Provide the (X, Y) coordinate of the cell's center where the given text is located.  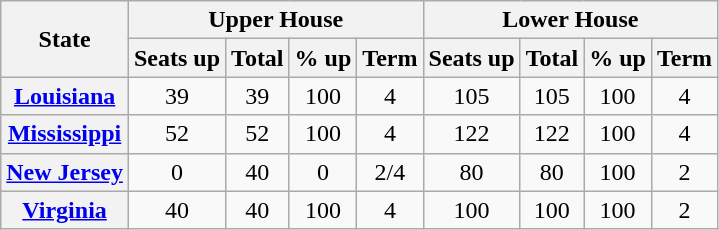
Lower House (570, 20)
2/4 (390, 172)
State (65, 39)
Virginia (65, 210)
Upper House (276, 20)
New Jersey (65, 172)
Mississippi (65, 134)
Louisiana (65, 96)
